For the text-containing cell, return its midpoint in (x, y) coordinate format. 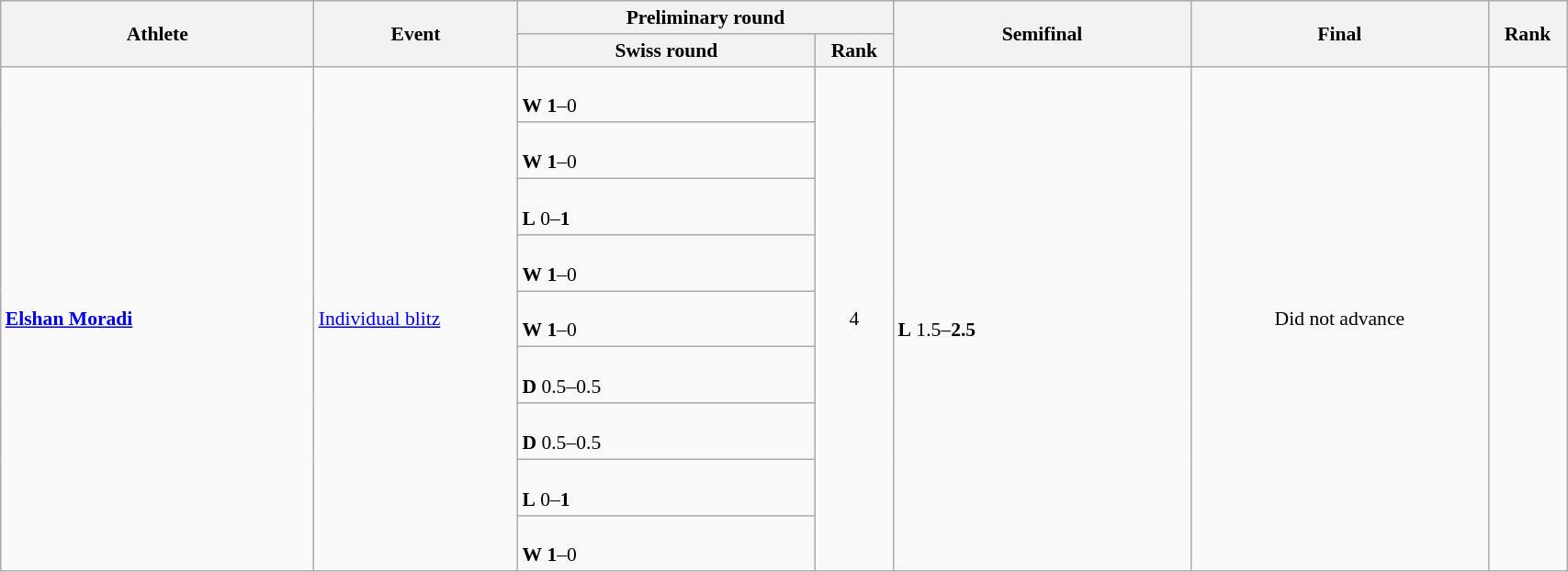
Did not advance (1339, 319)
Semifinal (1042, 33)
Event (416, 33)
L 1.5–2.5 (1042, 319)
Final (1339, 33)
4 (854, 319)
Individual blitz (416, 319)
Athlete (158, 33)
Elshan Moradi (158, 319)
Preliminary round (705, 17)
Swiss round (666, 50)
